Locate the cell with the specified text and output its [X, Y] center coordinate. 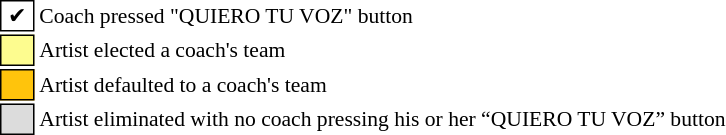
✔ [18, 16]
